For the text-containing cell, return its midpoint in (X, Y) coordinate format. 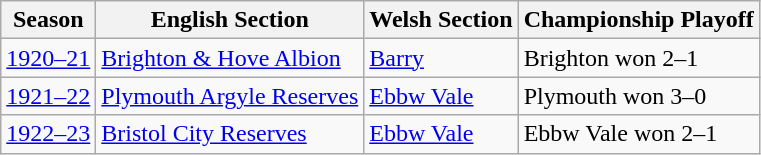
Plymouth won 3–0 (638, 96)
Welsh Section (441, 20)
Brighton won 2–1 (638, 58)
Plymouth Argyle Reserves (230, 96)
Barry (441, 58)
1922–23 (48, 134)
1921–22 (48, 96)
1920–21 (48, 58)
Season (48, 20)
Bristol City Reserves (230, 134)
Brighton & Hove Albion (230, 58)
Ebbw Vale won 2–1 (638, 134)
English Section (230, 20)
Championship Playoff (638, 20)
